For the text-containing cell, return its midpoint in [x, y] coordinate format. 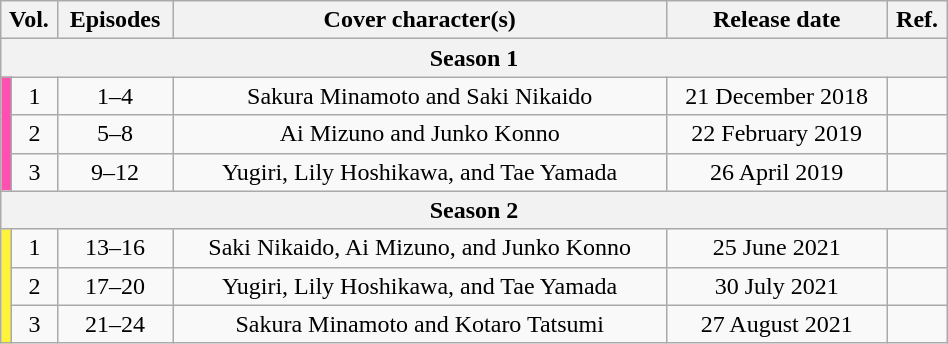
21 December 2018 [776, 96]
17–20 [115, 286]
22 February 2019 [776, 134]
30 July 2021 [776, 286]
Sakura Minamoto and Kotaro Tatsumi [420, 324]
13–16 [115, 248]
1–4 [115, 96]
Vol. [29, 20]
27 August 2021 [776, 324]
Release date [776, 20]
25 June 2021 [776, 248]
26 April 2019 [776, 172]
5–8 [115, 134]
21–24 [115, 324]
9–12 [115, 172]
Season 2 [474, 210]
Cover character(s) [420, 20]
Ai Mizuno and Junko Konno [420, 134]
Episodes [115, 20]
Season 1 [474, 58]
Sakura Minamoto and Saki Nikaido [420, 96]
Ref. [917, 20]
Saki Nikaido, Ai Mizuno, and Junko Konno [420, 248]
